Determine the (X, Y) coordinate at the center of the cell enclosing the given text.  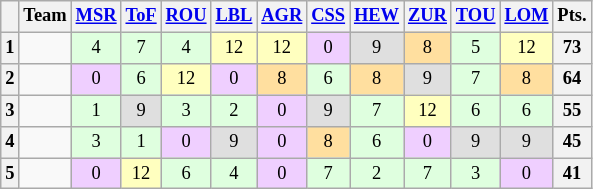
64 (572, 80)
Team (45, 16)
ToF (141, 16)
73 (572, 48)
TOU (476, 16)
55 (572, 110)
45 (572, 142)
HEW (377, 16)
LBL (234, 16)
41 (572, 174)
MSR (96, 16)
ZUR (428, 16)
AGR (282, 16)
LOM (526, 16)
ROU (186, 16)
Pts. (572, 16)
CSS (328, 16)
